Find where the given text appears and provide that cell's center as (X, Y) coordinate. 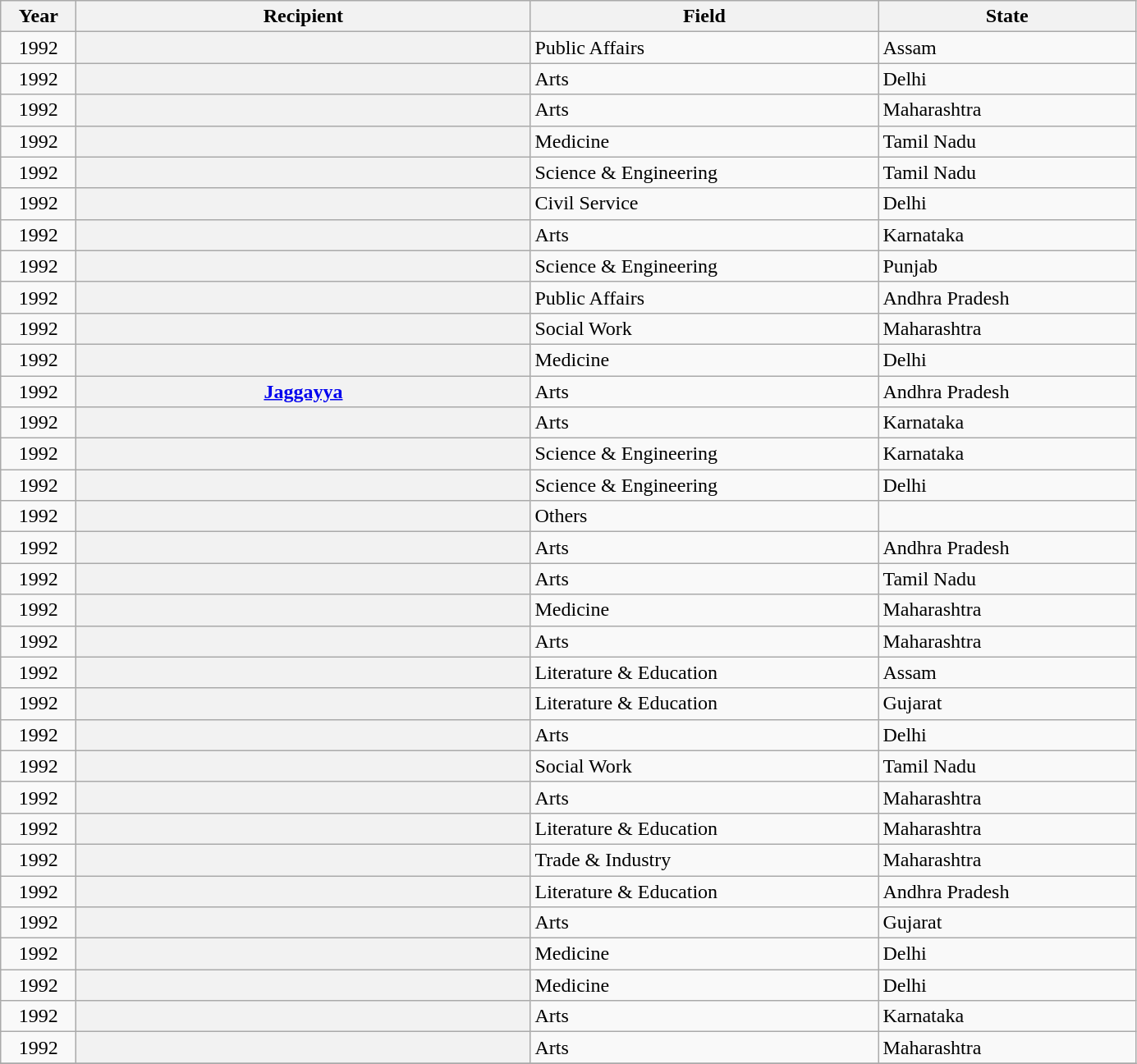
Year (39, 16)
Others (704, 516)
State (1006, 16)
Punjab (1006, 266)
Jaggayya (304, 392)
Civil Service (704, 204)
Recipient (304, 16)
Field (704, 16)
Trade & Industry (704, 860)
